Return the (x, y) coordinate for the center point of the cell that contains the specified text.  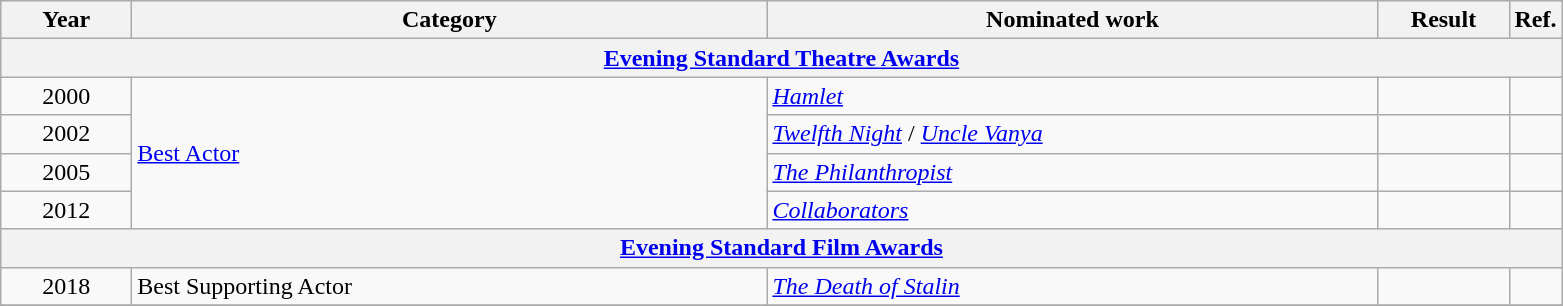
2000 (66, 96)
Result (1444, 20)
The Philanthropist (1072, 172)
The Death of Stalin (1072, 286)
Best Actor (450, 153)
2005 (66, 172)
Twelfth Night / Uncle Vanya (1072, 134)
2012 (66, 210)
Evening Standard Film Awards (782, 248)
Evening Standard Theatre Awards (782, 58)
Hamlet (1072, 96)
Nominated work (1072, 20)
Category (450, 20)
Ref. (1536, 20)
2002 (66, 134)
2018 (66, 286)
Best Supporting Actor (450, 286)
Year (66, 20)
Collaborators (1072, 210)
